From the cell containing the given text, extract its center point as (X, Y) coordinate. 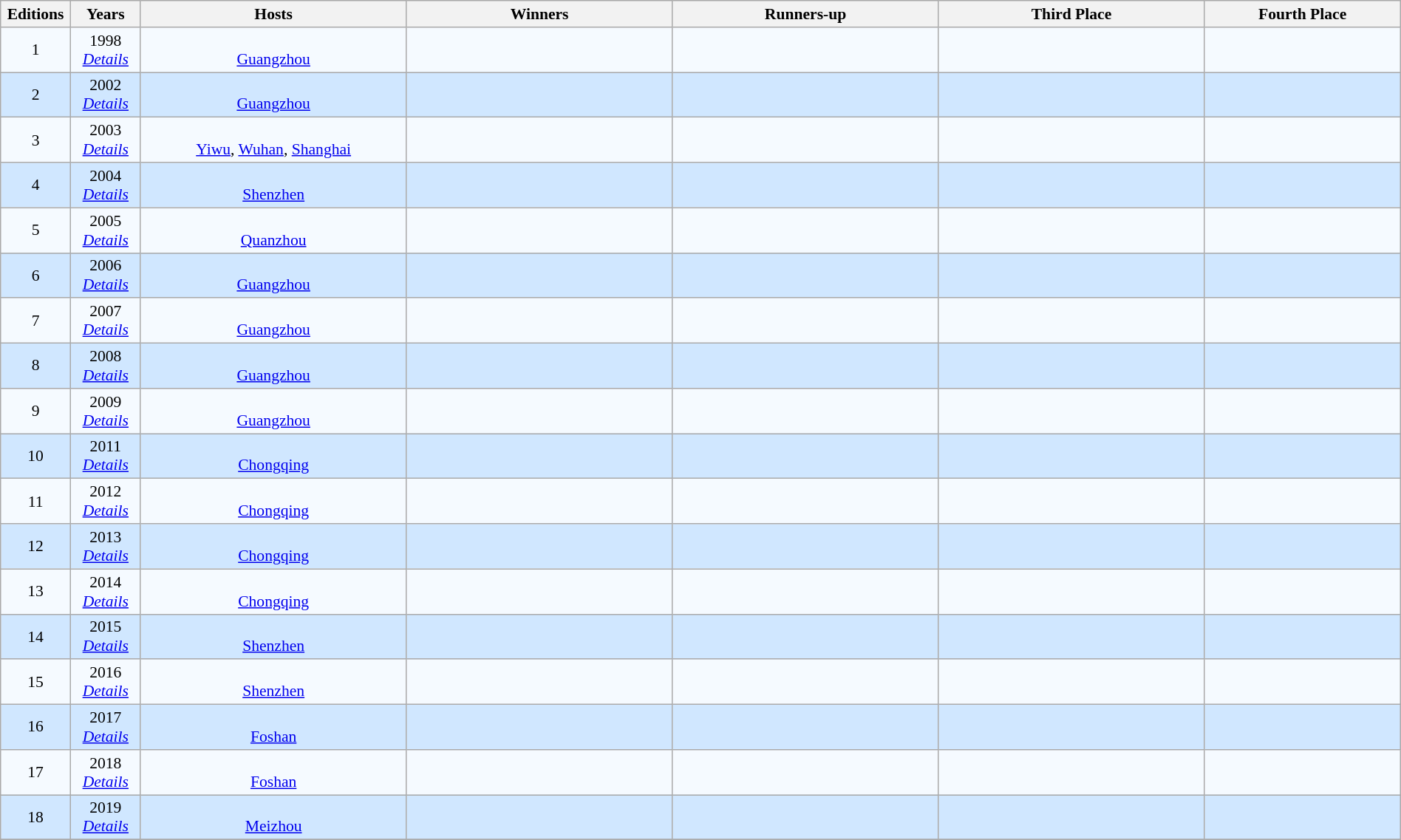
Hosts (273, 14)
2012Details (105, 501)
9 (35, 411)
Fourth Place (1302, 14)
Meizhou (273, 817)
2018Details (105, 773)
2002Details (105, 95)
12 (35, 547)
2006Details (105, 275)
1 (35, 50)
2013Details (105, 547)
5 (35, 231)
2011Details (105, 457)
17 (35, 773)
2003Details (105, 140)
4 (35, 185)
2005Details (105, 231)
2019Details (105, 817)
11 (35, 501)
3 (35, 140)
2017Details (105, 727)
2004Details (105, 185)
13 (35, 591)
1998Details (105, 50)
2007Details (105, 321)
14 (35, 637)
2014Details (105, 591)
2016Details (105, 683)
2015Details (105, 637)
2008Details (105, 366)
Editions (35, 14)
Third Place (1071, 14)
15 (35, 683)
6 (35, 275)
Winners (539, 14)
10 (35, 457)
2009Details (105, 411)
Runners-up (805, 14)
Yiwu, Wuhan, Shanghai (273, 140)
2 (35, 95)
18 (35, 817)
Years (105, 14)
7 (35, 321)
Quanzhou (273, 231)
8 (35, 366)
16 (35, 727)
